Return [x, y] of the center of cell containing provided text 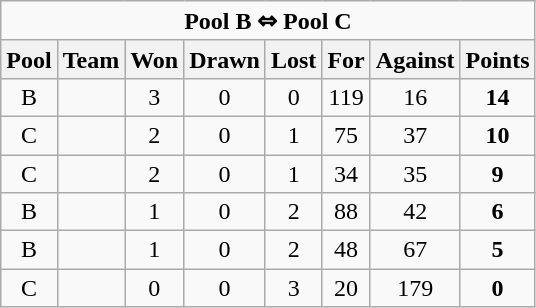
75 [346, 135]
For [346, 59]
35 [415, 173]
119 [346, 97]
9 [498, 173]
48 [346, 250]
Won [154, 59]
Lost [293, 59]
Pool B ⇔ Pool C [268, 21]
37 [415, 135]
Against [415, 59]
16 [415, 97]
20 [346, 288]
6 [498, 212]
Pool [29, 59]
34 [346, 173]
179 [415, 288]
14 [498, 97]
42 [415, 212]
88 [346, 212]
67 [415, 250]
Drawn [225, 59]
5 [498, 250]
10 [498, 135]
Team [91, 59]
Points [498, 59]
